Scan for the cell matching the given text and deliver its [x, y] coordinate at center. 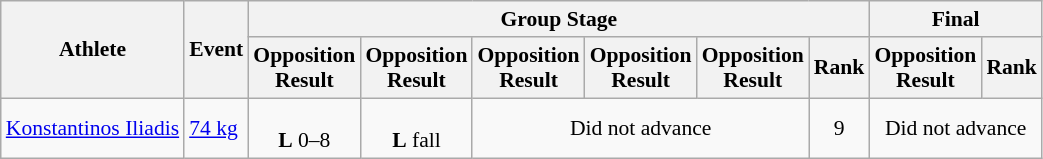
Group Stage [558, 19]
Event [216, 50]
9 [840, 128]
L 0–8 [304, 128]
Athlete [92, 50]
L fall [416, 128]
Final [956, 19]
74 kg [216, 128]
Konstantinos Iliadis [92, 128]
